Pinpoint the cell where the given text exists, returning its [X, Y] midpoint coordinate. 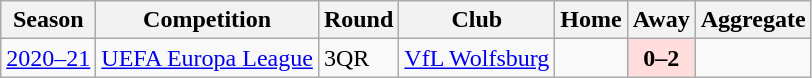
3QR [358, 58]
VfL Wolfsburg [477, 58]
2020–21 [48, 58]
Club [477, 20]
UEFA Europa League [208, 58]
0–2 [661, 58]
Home [591, 20]
Aggregate [753, 20]
Competition [208, 20]
Round [358, 20]
Season [48, 20]
Away [661, 20]
